Detect which cell encompasses the target text, then output its [X, Y] center coordinate. 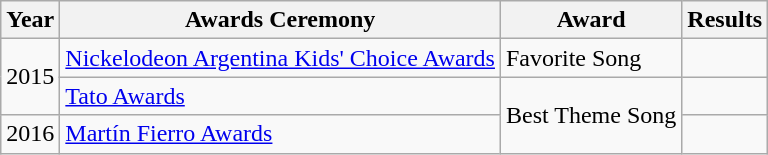
Best Theme Song [590, 115]
Awards Ceremony [280, 20]
Tato Awards [280, 96]
Year [30, 20]
Results [725, 20]
Nickelodeon Argentina Kids' Choice Awards [280, 58]
2015 [30, 77]
Favorite Song [590, 58]
2016 [30, 134]
Award [590, 20]
Martín Fierro Awards [280, 134]
